From the cell containing the given text, extract its center point as (X, Y) coordinate. 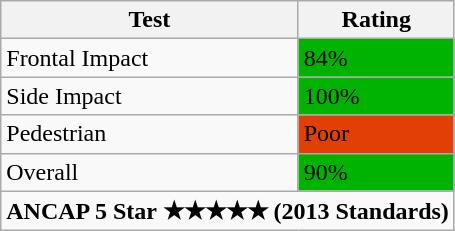
Overall (150, 172)
Frontal Impact (150, 58)
Pedestrian (150, 134)
90% (376, 172)
Test (150, 20)
84% (376, 58)
Rating (376, 20)
Poor (376, 134)
ANCAP 5 Star ★★★★★ (2013 Standards) (228, 211)
100% (376, 96)
Side Impact (150, 96)
